For the text-containing cell, return its midpoint in [X, Y] coordinate format. 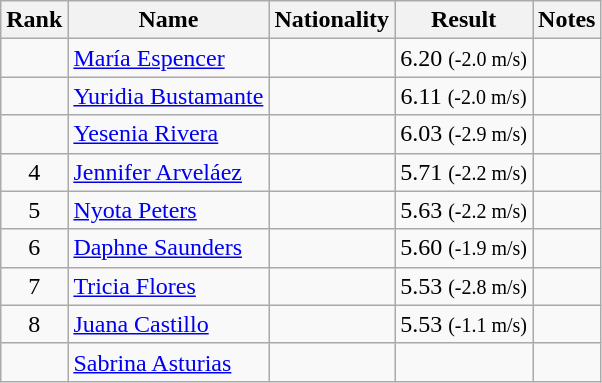
6.03 (-2.9 m/s) [464, 134]
Name [168, 20]
Result [464, 20]
5.60 (-1.9 m/s) [464, 248]
5.53 (-2.8 m/s) [464, 286]
7 [34, 286]
5 [34, 210]
Daphne Saunders [168, 248]
6 [34, 248]
Nyota Peters [168, 210]
6.20 (-2.0 m/s) [464, 58]
Yuridia Bustamante [168, 96]
Sabrina Asturias [168, 362]
Juana Castillo [168, 324]
Rank [34, 20]
8 [34, 324]
Nationality [332, 20]
Tricia Flores [168, 286]
Jennifer Arveláez [168, 172]
4 [34, 172]
Yesenia Rivera [168, 134]
5.63 (-2.2 m/s) [464, 210]
5.71 (-2.2 m/s) [464, 172]
6.11 (-2.0 m/s) [464, 96]
María Espencer [168, 58]
Notes [567, 20]
5.53 (-1.1 m/s) [464, 324]
